From the cell containing the given text, extract its center point as (x, y) coordinate. 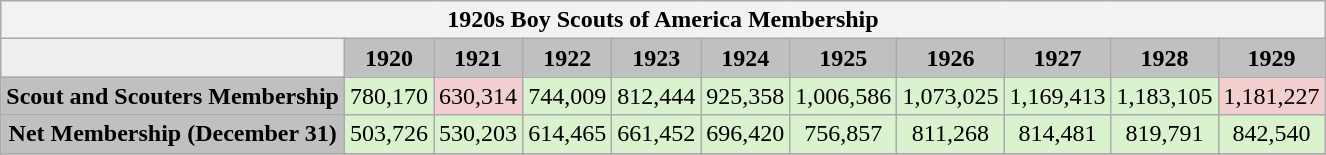
819,791 (1164, 134)
1,006,586 (844, 96)
811,268 (950, 134)
812,444 (656, 96)
661,452 (656, 134)
1,181,227 (1272, 96)
744,009 (568, 96)
1926 (950, 58)
1929 (1272, 58)
530,203 (478, 134)
756,857 (844, 134)
1920s Boy Scouts of America Membership (663, 20)
1927 (1058, 58)
1928 (1164, 58)
1923 (656, 58)
1921 (478, 58)
614,465 (568, 134)
696,420 (746, 134)
Scout and Scouters Membership (173, 96)
1922 (568, 58)
1924 (746, 58)
Net Membership (December 31) (173, 134)
925,358 (746, 96)
1,073,025 (950, 96)
1920 (388, 58)
503,726 (388, 134)
1925 (844, 58)
630,314 (478, 96)
780,170 (388, 96)
842,540 (1272, 134)
1,183,105 (1164, 96)
1,169,413 (1058, 96)
814,481 (1058, 134)
